Pinpoint the cell where the given text exists, returning its (x, y) midpoint coordinate. 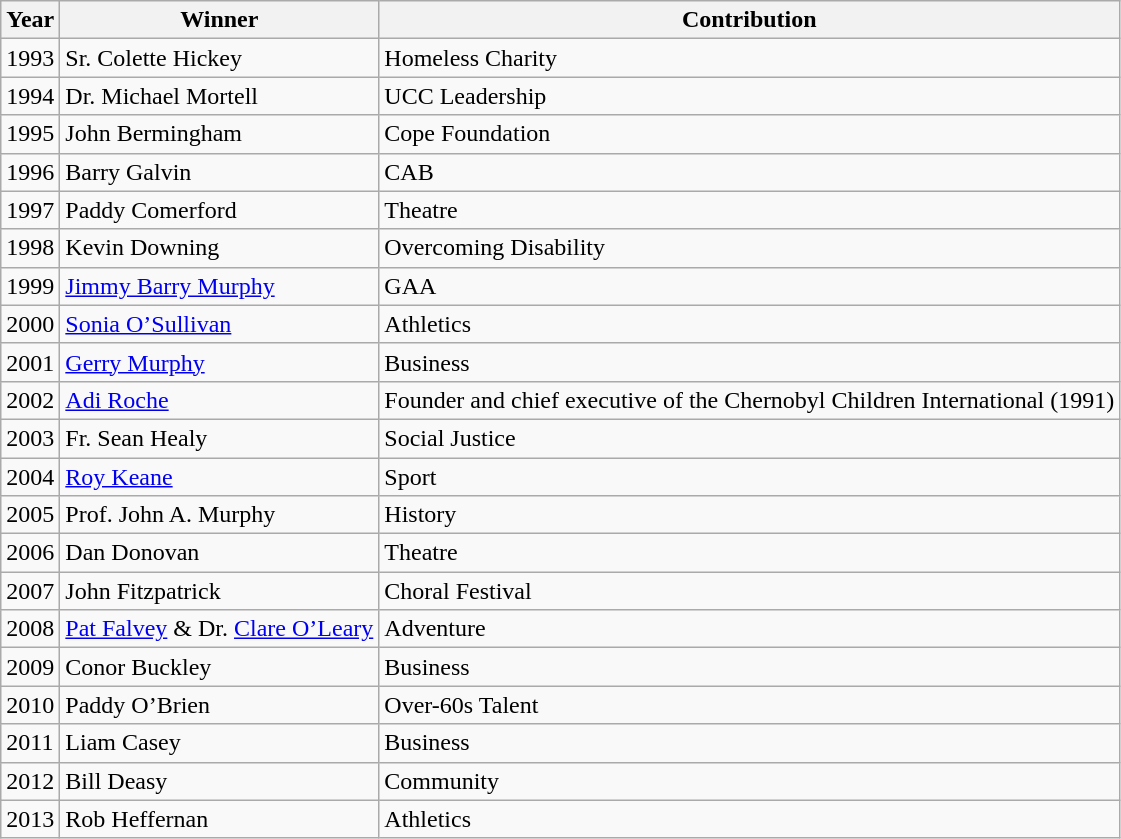
Over-60s Talent (750, 705)
2004 (30, 477)
Cope Foundation (750, 134)
Paddy O’Brien (220, 705)
2005 (30, 515)
History (750, 515)
2009 (30, 667)
2007 (30, 591)
Winner (220, 20)
Dr. Michael Mortell (220, 96)
Gerry Murphy (220, 362)
2012 (30, 781)
Rob Heffernan (220, 819)
Liam Casey (220, 743)
Fr. Sean Healy (220, 438)
Overcoming Disability (750, 248)
1999 (30, 286)
1998 (30, 248)
1996 (30, 172)
Pat Falvey & Dr. Clare O’Leary (220, 629)
Sport (750, 477)
John Fitzpatrick (220, 591)
Founder and chief executive of the Chernobyl Children International (1991) (750, 400)
2001 (30, 362)
Bill Deasy (220, 781)
Roy Keane (220, 477)
Barry Galvin (220, 172)
2013 (30, 819)
Sr. Colette Hickey (220, 58)
Contribution (750, 20)
CAB (750, 172)
GAA (750, 286)
Adventure (750, 629)
UCC Leadership (750, 96)
Kevin Downing (220, 248)
Choral Festival (750, 591)
Jimmy Barry Murphy (220, 286)
1995 (30, 134)
2000 (30, 324)
2010 (30, 705)
Social Justice (750, 438)
Dan Donovan (220, 553)
1997 (30, 210)
Adi Roche (220, 400)
Year (30, 20)
1993 (30, 58)
2003 (30, 438)
2006 (30, 553)
Homeless Charity (750, 58)
Prof. John A. Murphy (220, 515)
2008 (30, 629)
Sonia O’Sullivan (220, 324)
John Bermingham (220, 134)
2011 (30, 743)
2002 (30, 400)
1994 (30, 96)
Community (750, 781)
Conor Buckley (220, 667)
Paddy Comerford (220, 210)
